Scan for the cell matching the given text and deliver its (X, Y) coordinate at center. 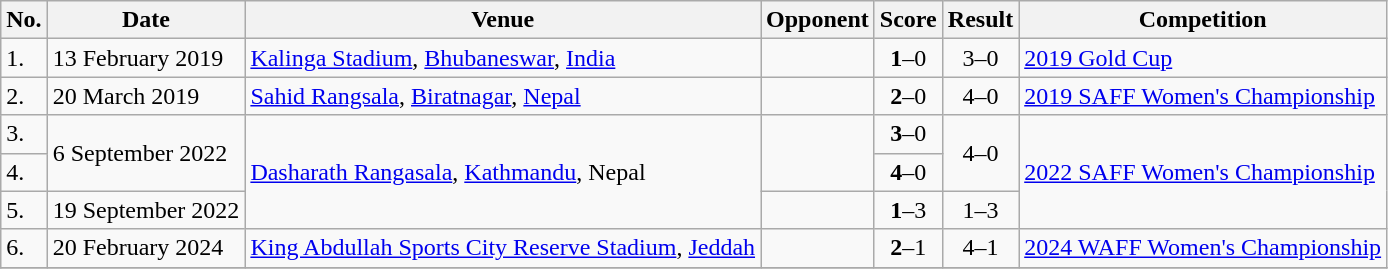
6 September 2022 (146, 153)
1. (24, 58)
2019 Gold Cup (1203, 58)
No. (24, 20)
King Abdullah Sports City Reserve Stadium, Jeddah (503, 248)
20 March 2019 (146, 96)
6. (24, 248)
13 February 2019 (146, 58)
Opponent (818, 20)
2019 SAFF Women's Championship (1203, 96)
2024 WAFF Women's Championship (1203, 248)
Kalinga Stadium, Bhubaneswar, India (503, 58)
2022 SAFF Women's Championship (1203, 172)
5. (24, 210)
2–1 (908, 248)
Sahid Rangsala, Biratnagar, Nepal (503, 96)
Venue (503, 20)
Date (146, 20)
3. (24, 134)
4. (24, 172)
19 September 2022 (146, 210)
Competition (1203, 20)
20 February 2024 (146, 248)
2–0 (908, 96)
Dasharath Rangasala, Kathmandu, Nepal (503, 172)
Result (980, 20)
4–1 (980, 248)
1–0 (908, 58)
Score (908, 20)
2. (24, 96)
